Extract the [x, y] coordinate from the center of the cell holding the provided text.  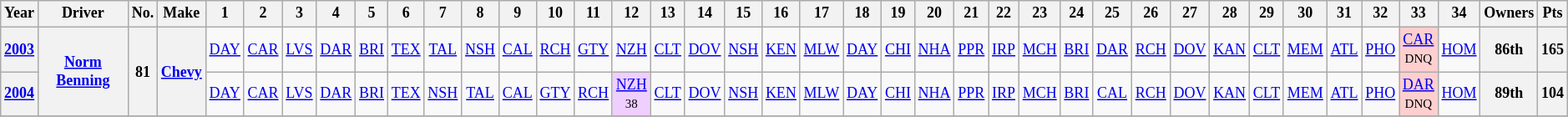
13 [668, 13]
17 [822, 13]
27 [1190, 13]
16 [781, 13]
2004 [20, 94]
2003 [20, 49]
29 [1266, 13]
24 [1077, 13]
19 [898, 13]
30 [1305, 13]
5 [372, 13]
No. [142, 13]
86th [1510, 49]
15 [743, 13]
9 [518, 13]
NZH [631, 49]
21 [972, 13]
Driver [83, 13]
8 [481, 13]
81 [142, 72]
34 [1459, 13]
25 [1112, 13]
Norm Benning [83, 72]
33 [1419, 13]
Year [20, 13]
165 [1553, 49]
89th [1510, 94]
2 [263, 13]
23 [1039, 13]
18 [862, 13]
4 [336, 13]
Owners [1510, 13]
20 [934, 13]
12 [631, 13]
11 [594, 13]
Pts [1553, 13]
7 [443, 13]
3 [299, 13]
1 [225, 13]
22 [1004, 13]
10 [555, 13]
DARDNQ [1419, 94]
6 [406, 13]
31 [1344, 13]
CARDNQ [1419, 49]
Chevy [182, 72]
NZH38 [631, 94]
Make [182, 13]
28 [1230, 13]
14 [705, 13]
104 [1553, 94]
26 [1151, 13]
32 [1381, 13]
